Provide the (x, y) coordinate of the cell's center where the given text is located.  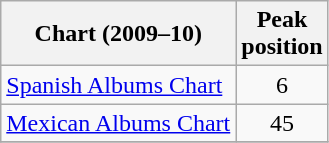
Peakposition (282, 34)
Spanish Albums Chart (118, 85)
45 (282, 123)
Chart (2009–10) (118, 34)
Mexican Albums Chart (118, 123)
6 (282, 85)
